Capture the cell that displays the provided text and extract its (X, Y) central coordinate. 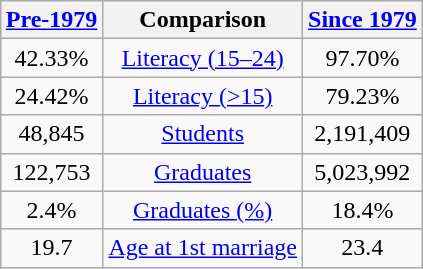
Since 1979 (363, 20)
122,753 (52, 172)
Pre-1979 (52, 20)
42.33% (52, 58)
79.23% (363, 96)
Age at 1st marriage (203, 248)
19.7 (52, 248)
24.42% (52, 96)
2.4% (52, 210)
23.4 (363, 248)
Literacy (15–24) (203, 58)
Literacy (>15) (203, 96)
18.4% (363, 210)
48,845 (52, 134)
97.70% (363, 58)
Graduates (203, 172)
Graduates (%) (203, 210)
Students (203, 134)
2,191,409 (363, 134)
5,023,992 (363, 172)
Comparison (203, 20)
